For the text-containing cell, return its midpoint in [x, y] coordinate format. 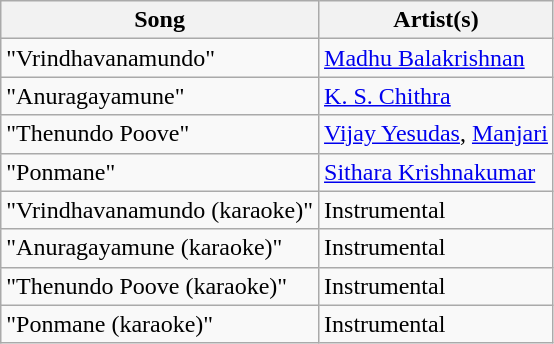
"Vrindhavanamundo (karaoke)" [160, 210]
Sithara Krishnakumar [436, 172]
Artist(s) [436, 20]
"Anuragayamune" [160, 96]
Madhu Balakrishnan [436, 58]
"Ponmane (karaoke)" [160, 324]
"Thenundo Poove (karaoke)" [160, 286]
Song [160, 20]
"Anuragayamune (karaoke)" [160, 248]
"Thenundo Poove" [160, 134]
Vijay Yesudas, Manjari [436, 134]
K. S. Chithra [436, 96]
"Vrindhavanamundo" [160, 58]
"Ponmane" [160, 172]
